Return the [X, Y] coordinate for the center point of the cell that contains the specified text.  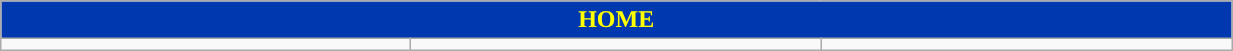
HOME [616, 20]
